Pinpoint the cell where the given text exists, returning its (X, Y) midpoint coordinate. 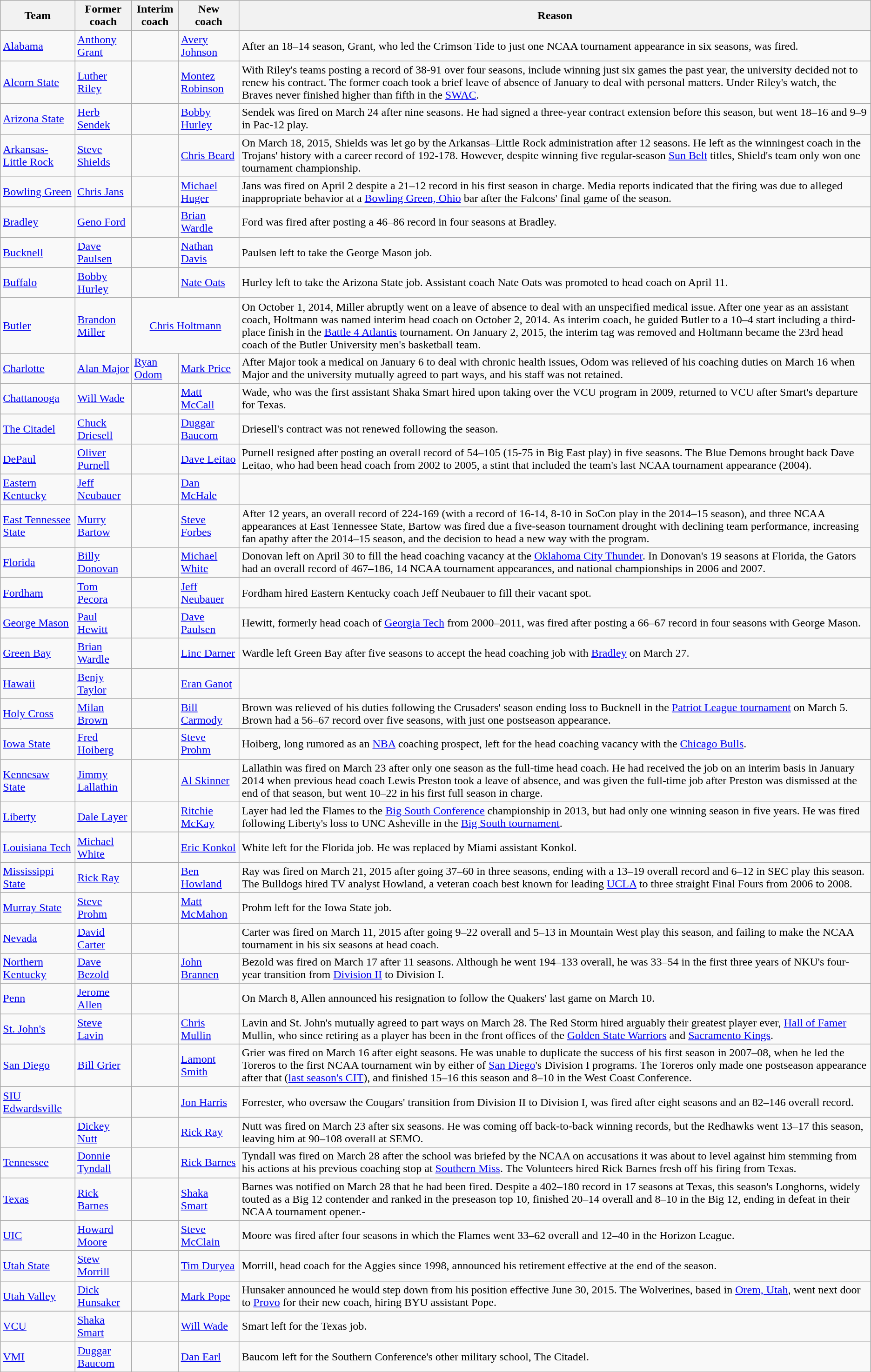
Chattanooga (38, 398)
Dickey Nutt (103, 1132)
Dick Hunsaker (103, 1296)
Murry Bartow (103, 526)
SIU Edwardsville (38, 1102)
VCU (38, 1326)
Herb Sendek (103, 119)
Fred Hoiberg (103, 744)
Mississippi State (38, 877)
Steve Shields (103, 155)
Formercoach (103, 16)
Tennessee (38, 1163)
Donnie Tyndall (103, 1163)
Interimcoach (155, 16)
Chris Holtmann (185, 326)
Ben Howland (208, 877)
Eric Konkol (208, 847)
Smart left for the Texas job. (555, 1326)
Eastern Kentucky (38, 489)
Hoiberg, long rumored as an NBA coaching prospect, left for the head coaching vacancy with the Chicago Bulls. (555, 744)
Arizona State (38, 119)
DePaul (38, 460)
Holy Cross (38, 713)
Howard Moore (103, 1235)
Arkansas-Little Rock (38, 155)
John Brannen (208, 968)
Al Skinner (208, 780)
Benjy Taylor (103, 684)
Prohm left for the Iowa State job. (555, 908)
Chris Beard (208, 155)
Texas (38, 1199)
Milan Brown (103, 713)
Kennesaw State (38, 780)
Nate Oats (208, 283)
Steve Forbes (208, 526)
Chris Mullin (208, 1029)
Anthony Grant (103, 46)
Fordham (38, 593)
Bill Grier (103, 1066)
Avery Johnson (208, 46)
Bill Carmody (208, 713)
Dan McHale (208, 489)
Matt McCall (208, 398)
Chuck Driesell (103, 429)
Florida (38, 563)
Mark Pope (208, 1296)
Butler (38, 326)
Linc Darner (208, 653)
After an 18–14 season, Grant, who led the Crimson Tide to just one NCAA tournament appearance in six seasons, was fired. (555, 46)
Team (38, 16)
Nathan Davis (208, 252)
On March 8, Allen announced his resignation to follow the Quakers' last game on March 10. (555, 999)
Jimmy Lallathin (103, 780)
Morrill, head coach for the Aggies since 1998, announced his retirement effective at the end of the season. (555, 1266)
Montez Robinson (208, 82)
Dave Bezold (103, 968)
Steve McClain (208, 1235)
Iowa State (38, 744)
Utah State (38, 1266)
Driesell's contract was not renewed following the season. (555, 429)
Murray State (38, 908)
Lamont Smith (208, 1066)
Alcorn State (38, 82)
Forrester, who oversaw the Cougars' transition from Division II to Division I, was fired after eight seasons and an 82–146 overall record. (555, 1102)
Billy Donovan (103, 563)
Ryan Odom (155, 368)
Mark Price (208, 368)
East Tennessee State (38, 526)
Hawaii (38, 684)
David Carter (103, 938)
Northern Kentucky (38, 968)
Bucknell (38, 252)
Ford was fired after posting a 46–86 record in four seasons at Bradley. (555, 222)
Dan Earl (208, 1356)
Tom Pecora (103, 593)
UIC (38, 1235)
White left for the Florida job. He was replaced by Miami assistant Konkol. (555, 847)
Michael Huger (208, 192)
Louisiana Tech (38, 847)
Hurley left to take the Arizona State job. Assistant coach Nate Oats was promoted to head coach on April 11. (555, 283)
Utah Valley (38, 1296)
Moore was fired after four seasons in which the Flames went 33–62 overall and 12–40 in the Horizon League. (555, 1235)
Dale Layer (103, 817)
Green Bay (38, 653)
St. John's (38, 1029)
Newcoach (208, 16)
Matt McMahon (208, 908)
Reason (555, 16)
Buffalo (38, 283)
Steve Lavin (103, 1029)
Bradley (38, 222)
Charlotte (38, 368)
The Citadel (38, 429)
Oliver Purnell (103, 460)
Wade, who was the first assistant Shaka Smart hired upon taking over the VCU program in 2009, returned to VCU after Smart's departure for Texas. (555, 398)
Dave Leitao (208, 460)
Fordham hired Eastern Kentucky coach Jeff Neubauer to fill their vacant spot. (555, 593)
Bowling Green (38, 192)
Chris Jans (103, 192)
Stew Morrill (103, 1266)
Baucom left for the Southern Conference's other military school, The Citadel. (555, 1356)
Brandon Miller (103, 326)
Eran Ganot (208, 684)
San Diego (38, 1066)
Nevada (38, 938)
Liberty (38, 817)
Jerome Allen (103, 999)
Jon Harris (208, 1102)
Alabama (38, 46)
Alan Major (103, 368)
Ritchie McKay (208, 817)
Wardle left Green Bay after five seasons to accept the head coaching job with Bradley on March 27. (555, 653)
George Mason (38, 623)
Luther Riley (103, 82)
Geno Ford (103, 222)
VMI (38, 1356)
Tim Duryea (208, 1266)
Hewitt, formerly head coach of Georgia Tech from 2000–2011, was fired after posting a 66–67 record in four seasons with George Mason. (555, 623)
Paulsen left to take the George Mason job. (555, 252)
Paul Hewitt (103, 623)
Penn (38, 999)
